Return the [x, y] coordinate for the center point of the cell that contains the specified text.  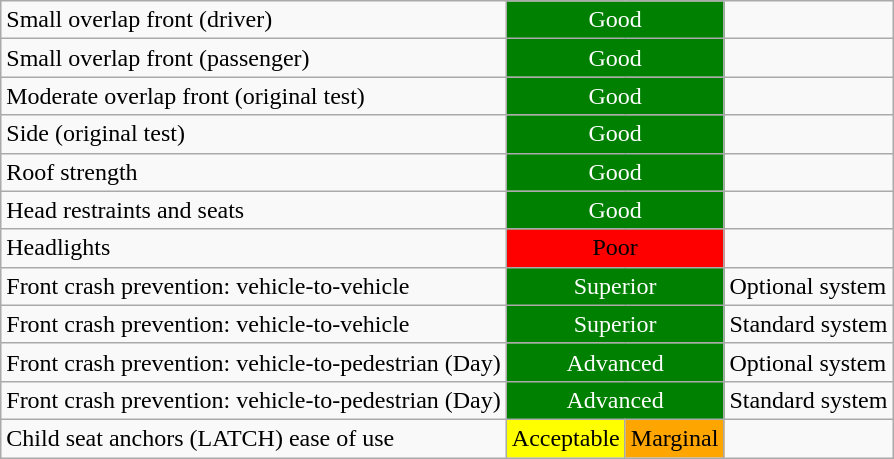
Acceptable [566, 438]
Small overlap front (driver) [254, 20]
Side (original test) [254, 134]
Head restraints and seats [254, 210]
Roof strength [254, 172]
Small overlap front (passenger) [254, 58]
Moderate overlap front (original test) [254, 96]
Poor [615, 248]
Headlights [254, 248]
Marginal [674, 438]
Child seat anchors (LATCH) ease of use [254, 438]
